Scan for the cell matching the given text and deliver its (X, Y) coordinate at center. 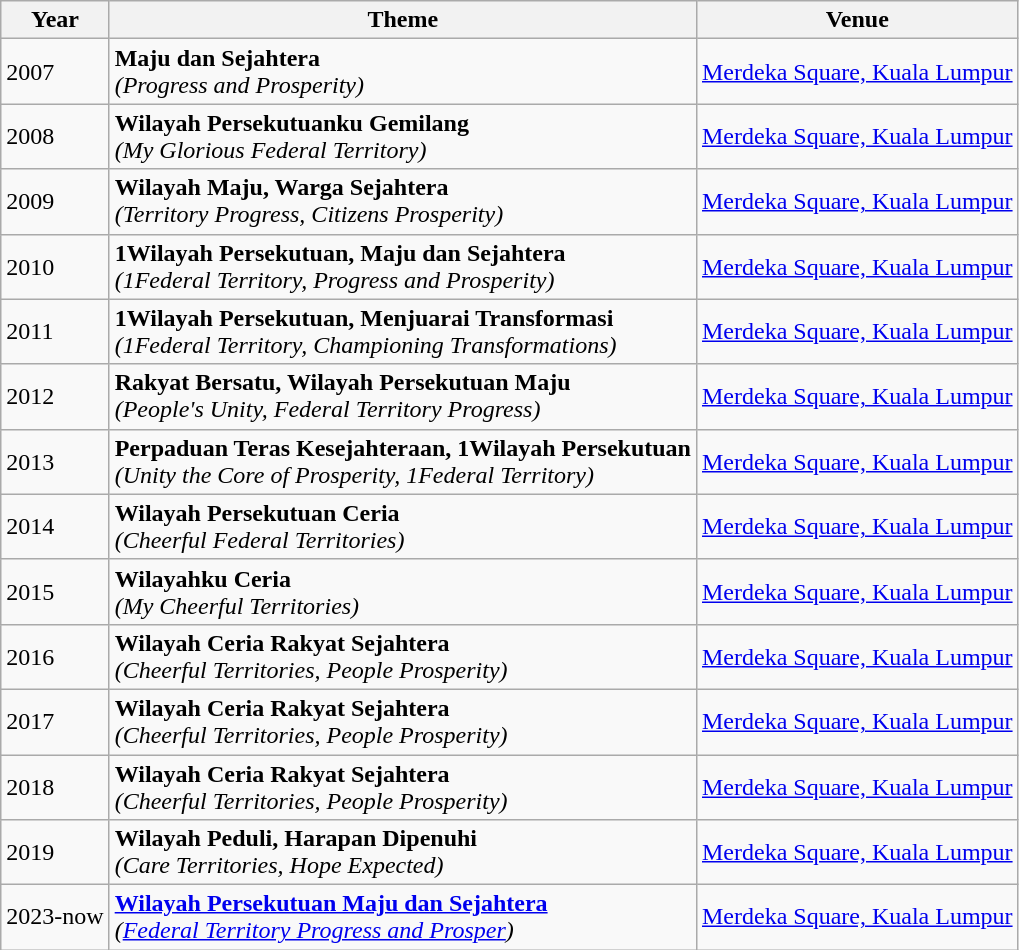
2007 (55, 72)
2013 (55, 462)
2009 (55, 202)
2015 (55, 592)
2008 (55, 136)
Wilayah Persekutuan Maju dan Sejahtera(Federal Territory Progress and Prosper) (402, 918)
2016 (55, 656)
Year (55, 20)
1Wilayah Persekutuan, Menjuarai Transformasi(1Federal Territory, Championing Transformations) (402, 332)
2010 (55, 266)
2012 (55, 396)
Wilayahku Ceria(My Cheerful Territories) (402, 592)
2017 (55, 722)
Wilayah Persekutuanku Gemilang(My Glorious Federal Territory) (402, 136)
Maju dan Sejahtera(Progress and Prosperity) (402, 72)
Wilayah Persekutuan Ceria(Cheerful Federal Territories) (402, 526)
2023-now (55, 918)
Theme (402, 20)
Perpaduan Teras Kesejahteraan, 1Wilayah Persekutuan(Unity the Core of Prosperity, 1Federal Territory) (402, 462)
2014 (55, 526)
1Wilayah Persekutuan, Maju dan Sejahtera(1Federal Territory, Progress and Prosperity) (402, 266)
Wilayah Peduli, Harapan Dipenuhi(Care Territories, Hope Expected) (402, 852)
Wilayah Maju, Warga Sejahtera(Territory Progress, Citizens Prosperity) (402, 202)
2019 (55, 852)
2011 (55, 332)
2018 (55, 786)
Rakyat Bersatu, Wilayah Persekutuan Maju(People's Unity, Federal Territory Progress) (402, 396)
Venue (857, 20)
